Return (x, y) of the center of cell containing provided text 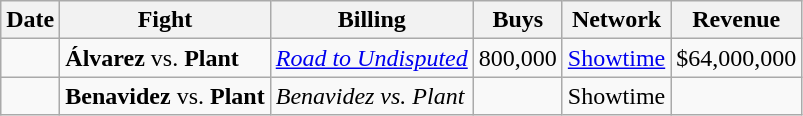
Network (616, 20)
Revenue (736, 20)
Road to Undisputed (372, 58)
Billing (372, 20)
Buys (518, 20)
Álvarez vs. Plant (165, 58)
Fight (165, 20)
800,000 (518, 58)
Date (30, 20)
$64,000,000 (736, 58)
